Scan for the cell matching the given text and deliver its [x, y] coordinate at center. 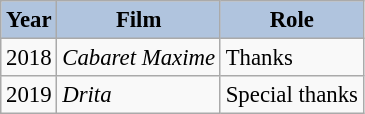
Thanks [292, 58]
2018 [29, 58]
Cabaret Maxime [139, 58]
Drita [139, 95]
Role [292, 20]
Special thanks [292, 95]
Film [139, 20]
2019 [29, 95]
Year [29, 20]
